Provide the (X, Y) coordinate of the cell's center where the given text is located.  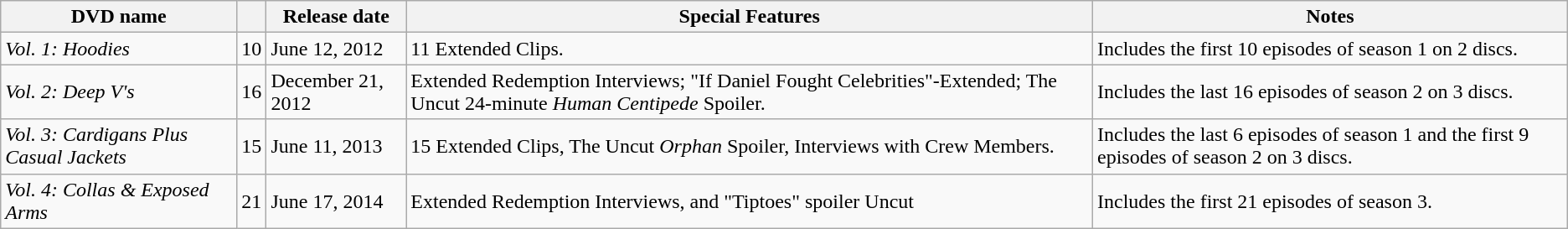
Extended Redemption Interviews, and "Tiptoes" spoiler Uncut (750, 201)
Vol. 3: Cardigans Plus Casual Jackets (119, 146)
Extended Redemption Interviews; "If Daniel Fought Celebrities"-Extended; The Uncut 24-minute Human Centipede Spoiler. (750, 92)
21 (251, 201)
Special Features (750, 17)
11 Extended Clips. (750, 49)
June 12, 2012 (337, 49)
Notes (1330, 17)
Vol. 2: Deep V's (119, 92)
15 Extended Clips, The Uncut Orphan Spoiler, Interviews with Crew Members. (750, 146)
Vol. 1: Hoodies (119, 49)
June 17, 2014 (337, 201)
Release date (337, 17)
Vol. 4: Collas & Exposed Arms (119, 201)
Includes the first 21 episodes of season 3. (1330, 201)
Includes the first 10 episodes of season 1 on 2 discs. (1330, 49)
Includes the last 16 episodes of season 2 on 3 discs. (1330, 92)
16 (251, 92)
15 (251, 146)
10 (251, 49)
June 11, 2013 (337, 146)
DVD name (119, 17)
December 21, 2012 (337, 92)
Includes the last 6 episodes of season 1 and the first 9 episodes of season 2 on 3 discs. (1330, 146)
